Return [x, y] of the center of cell containing provided text 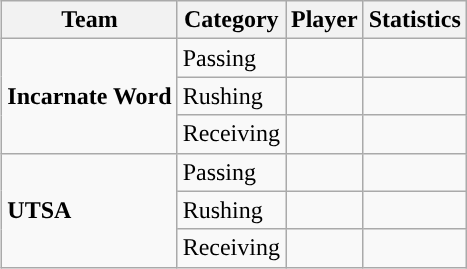
Player [325, 20]
Incarnate Word [90, 96]
UTSA [90, 210]
Team [90, 20]
Category [231, 20]
Statistics [414, 20]
